Provide the [X, Y] coordinate of the cell's center where the given text is located.  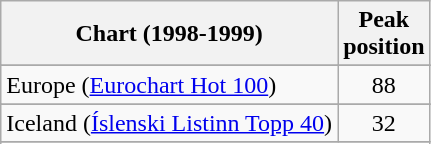
Chart (1998-1999) [170, 34]
Iceland (Íslenski Listinn Topp 40) [170, 123]
32 [384, 123]
88 [384, 85]
Europe (Eurochart Hot 100) [170, 85]
Peakposition [384, 34]
